From the cell containing the given text, extract its center point as (x, y) coordinate. 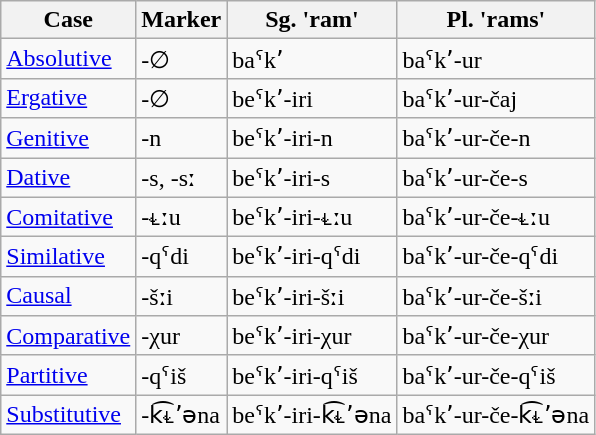
beˤkʼ-iri (312, 98)
Absolutive (68, 59)
beˤkʼ-iri-qˤiš (312, 375)
beˤkʼ-iri-s (312, 178)
Similative (68, 257)
-s, -sː (182, 178)
-n (182, 138)
beˤkʼ-iri-n (312, 138)
Case (68, 20)
baˤkʼ-ur-če-qˤiš (496, 375)
Ergative (68, 98)
Comparative (68, 336)
beˤkʼ-iri-χur (312, 336)
baˤkʼ-ur-če-k͡𝼄ʼəna (496, 415)
baˤkʼ-ur (496, 59)
Dative (68, 178)
beˤkʼ-iri-šːi (312, 296)
beˤkʼ-iri-k͡𝼄ʼəna (312, 415)
-𝼄ːu (182, 217)
Marker (182, 20)
baˤkʼ-ur-čaj (496, 98)
baˤkʼ (312, 59)
baˤkʼ-ur-če-n (496, 138)
Genitive (68, 138)
baˤkʼ-ur-če-šːi (496, 296)
Pl. 'rams' (496, 20)
Causal (68, 296)
-χur (182, 336)
baˤkʼ-ur-če-qˤdi (496, 257)
baˤkʼ-ur-če-s (496, 178)
beˤkʼ-iri-𝼄ːu (312, 217)
beˤkʼ-iri-qˤdi (312, 257)
Substitutive (68, 415)
baˤkʼ-ur-če-𝼄ːu (496, 217)
baˤkʼ-ur-če-χur (496, 336)
-qˤdi (182, 257)
-šːi (182, 296)
Comitative (68, 217)
-k͡𝼄ʼəna (182, 415)
-qˤiš (182, 375)
Sg. 'ram' (312, 20)
Partitive (68, 375)
